Scan for the cell matching the given text and deliver its (x, y) coordinate at center. 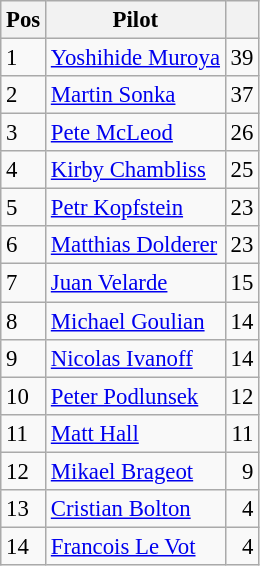
Juan Velarde (136, 283)
Matthias Dolderer (136, 245)
25 (242, 170)
Peter Podlunsek (136, 396)
Kirby Chambliss (136, 170)
Yoshihide Muroya (136, 58)
Pilot (136, 20)
8 (24, 321)
Pete McLeod (136, 133)
13 (24, 509)
37 (242, 95)
Cristian Bolton (136, 509)
39 (242, 58)
10 (24, 396)
Nicolas Ivanoff (136, 358)
1 (24, 58)
5 (24, 208)
26 (242, 133)
Matt Hall (136, 433)
2 (24, 95)
7 (24, 283)
6 (24, 245)
3 (24, 133)
Francois Le Vot (136, 546)
Michael Goulian (136, 321)
Pos (24, 20)
Petr Kopfstein (136, 208)
Mikael Brageot (136, 471)
15 (242, 283)
Martin Sonka (136, 95)
